For the text-containing cell, return its midpoint in [X, Y] coordinate format. 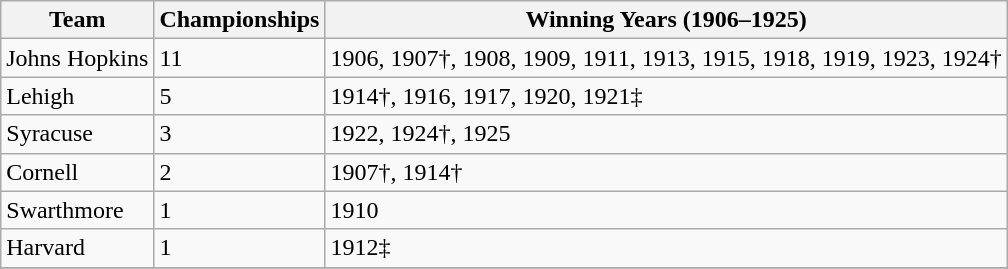
1907†, 1914† [666, 172]
1906, 1907†, 1908, 1909, 1911, 1913, 1915, 1918, 1919, 1923, 1924† [666, 58]
Lehigh [78, 96]
Johns Hopkins [78, 58]
Team [78, 20]
Championships [240, 20]
Syracuse [78, 134]
Harvard [78, 248]
1922, 1924†, 1925 [666, 134]
5 [240, 96]
Swarthmore [78, 210]
1910 [666, 210]
2 [240, 172]
Winning Years (1906–1925) [666, 20]
3 [240, 134]
1912‡ [666, 248]
1914†, 1916, 1917, 1920, 1921‡ [666, 96]
11 [240, 58]
Cornell [78, 172]
